Return the [X, Y] coordinate for the center point of the cell that contains the specified text.  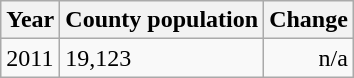
County population [162, 20]
Year [30, 20]
Change [309, 20]
2011 [30, 58]
n/a [309, 58]
19,123 [162, 58]
